Search for the cell housing the specified text and yield its (X, Y) center coordinate. 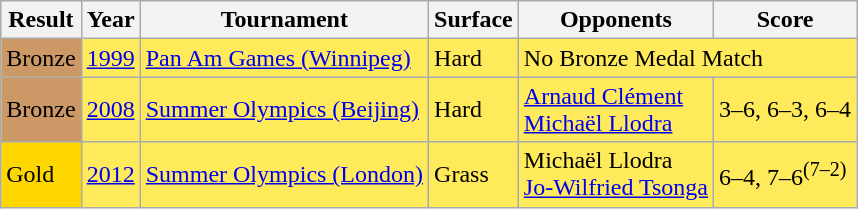
2012 (110, 174)
6–4, 7–6(7–2) (786, 174)
Score (786, 20)
Pan Am Games (Winnipeg) (284, 58)
Surface (474, 20)
1999 (110, 58)
Year (110, 20)
Michaël Llodra Jo-Wilfried Tsonga (616, 174)
3–6, 6–3, 6–4 (786, 110)
Opponents (616, 20)
Grass (474, 174)
2008 (110, 110)
Summer Olympics (London) (284, 174)
No Bronze Medal Match (687, 58)
Gold (41, 174)
Summer Olympics (Beijing) (284, 110)
Arnaud Clément Michaël Llodra (616, 110)
Result (41, 20)
Tournament (284, 20)
